Pinpoint the cell where the given text exists, returning its (x, y) midpoint coordinate. 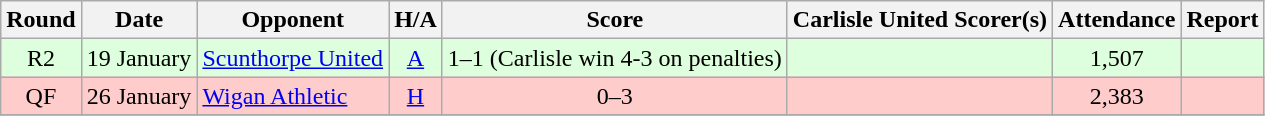
Opponent (293, 20)
Wigan Athletic (293, 96)
1,507 (1117, 58)
Report (1222, 20)
H (416, 96)
1–1 (Carlisle win 4-3 on penalties) (614, 58)
Scunthorpe United (293, 58)
Score (614, 20)
Carlisle United Scorer(s) (920, 20)
H/A (416, 20)
QF (41, 96)
19 January (139, 58)
Attendance (1117, 20)
A (416, 58)
R2 (41, 58)
2,383 (1117, 96)
Round (41, 20)
26 January (139, 96)
Date (139, 20)
0–3 (614, 96)
